Determine the [x, y] coordinate at the center of the cell enclosing the given text.  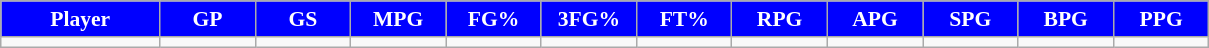
3FG% [588, 19]
FG% [494, 19]
MPG [398, 19]
Player [80, 19]
FT% [684, 19]
BPG [1066, 19]
SPG [970, 19]
APG [874, 19]
PPG [1161, 19]
RPG [780, 19]
GS [302, 19]
GP [208, 19]
